Return the (X, Y) coordinate for the center point of the cell that contains the specified text.  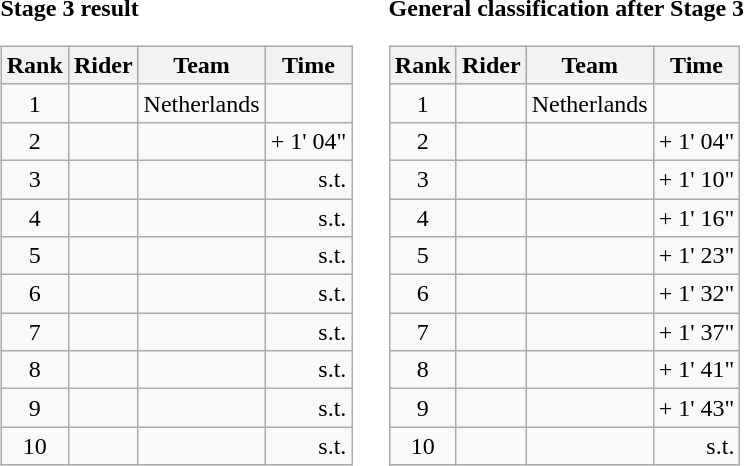
+ 1' 43" (696, 408)
+ 1' 16" (696, 217)
+ 1' 37" (696, 332)
+ 1' 23" (696, 256)
+ 1' 10" (696, 179)
+ 1' 32" (696, 294)
+ 1' 41" (696, 370)
